For the text-containing cell, return its midpoint in (x, y) coordinate format. 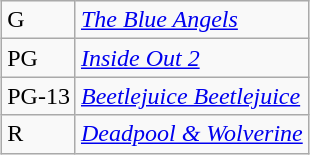
Beetlejuice Beetlejuice (192, 96)
R (39, 134)
PG (39, 58)
Inside Out 2 (192, 58)
PG-13 (39, 96)
G (39, 20)
The Blue Angels (192, 20)
Deadpool & Wolverine (192, 134)
